Pinpoint the cell where the given text exists, returning its [X, Y] midpoint coordinate. 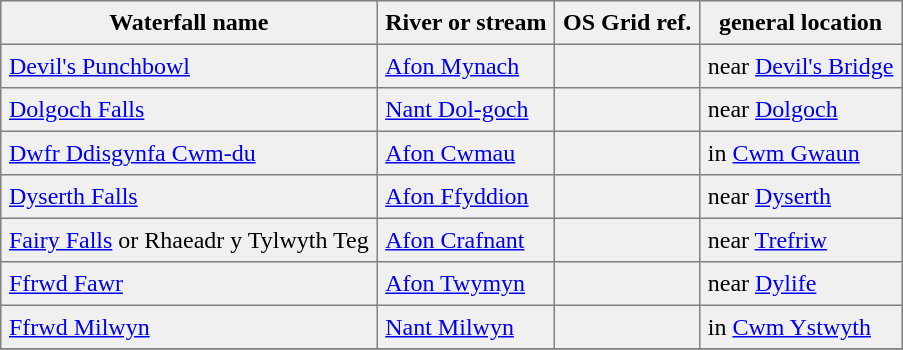
near Devil's Bridge [800, 66]
Nant Milwyn [466, 327]
in Cwm Gwaun [800, 153]
near Dylife [800, 284]
Afon Ffyddion [466, 197]
Afon Crafnant [466, 240]
in Cwm Ystwyth [800, 327]
Afon Cwmau [466, 153]
Devil's Punchbowl [189, 66]
Ffrwd Milwyn [189, 327]
OS Grid ref. [628, 23]
Dwfr Ddisgynfa Cwm-du [189, 153]
Waterfall name [189, 23]
Dyserth Falls [189, 197]
Afon Mynach [466, 66]
near Dolgoch [800, 110]
near Dyserth [800, 197]
Ffrwd Fawr [189, 284]
Fairy Falls or Rhaeadr y Tylwyth Teg [189, 240]
Afon Twymyn [466, 284]
general location [800, 23]
near Trefriw [800, 240]
Dolgoch Falls [189, 110]
River or stream [466, 23]
Nant Dol-goch [466, 110]
